Pinpoint the cell where the given text exists, returning its [x, y] midpoint coordinate. 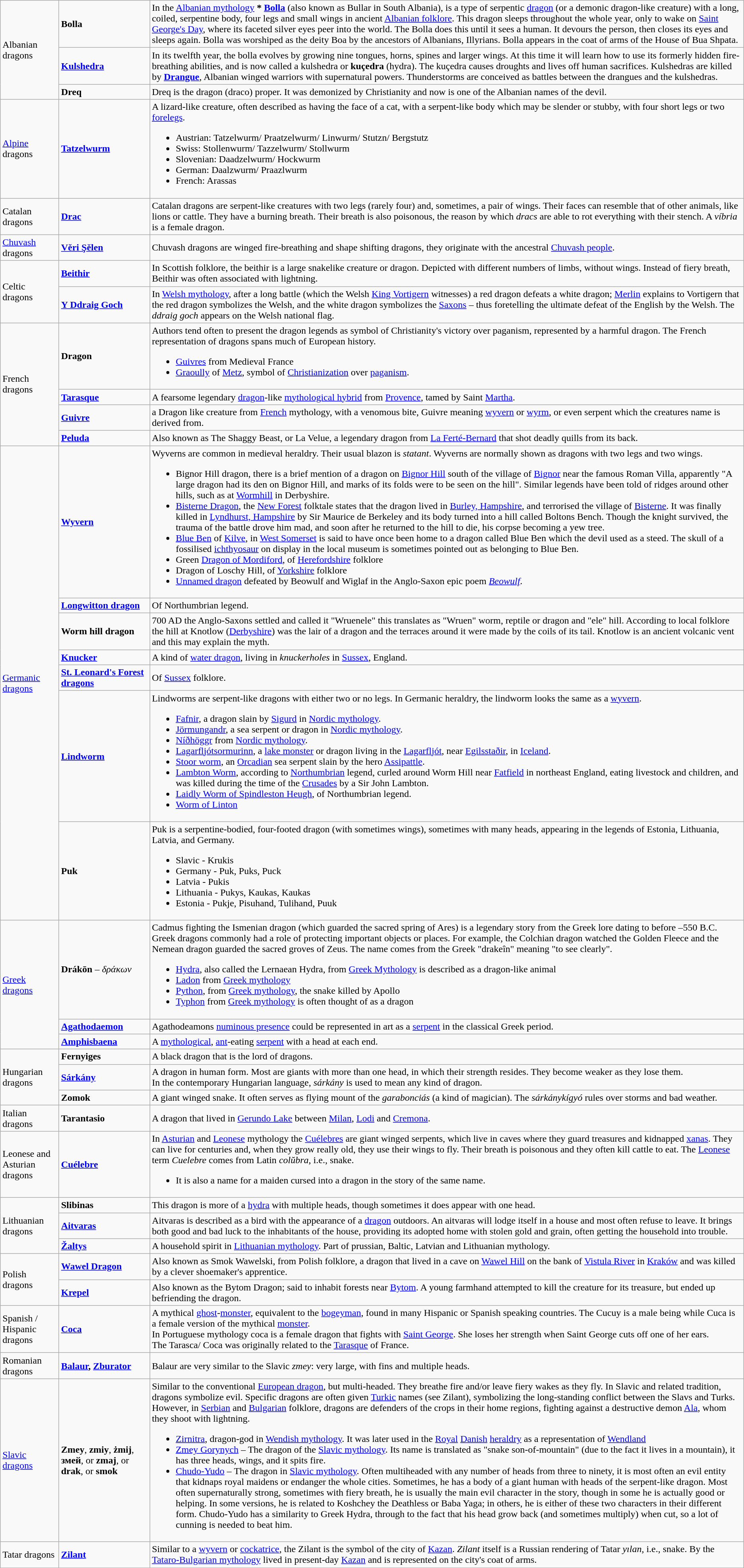
Longwitton dragon [104, 606]
Drac [104, 216]
Of Sussex folklore. [447, 678]
Guivre [104, 418]
Leonese and Asturian dragons [29, 1164]
Balaur, Zburator [104, 1366]
Wawel Dragon [104, 1267]
A fearsome legendary dragon-like mythological hybrid from Provence, tamed by Saint Martha. [447, 397]
Greek dragons [29, 985]
Zmey, zmiy, żmij, змей, or zmaj, or drak, or smok [104, 1460]
Tatar dragons [29, 1555]
A kind of water dragon, living in knuckerholes in Sussex, England. [447, 657]
Fernyiges [104, 1057]
Wyvern [104, 522]
Zilant [104, 1555]
Aitvaras [104, 1226]
St. Leonard's Forest dragons [104, 678]
Germanic dragons [29, 682]
Peluda [104, 438]
Slavic dragons [29, 1460]
Sárkány [104, 1077]
A mythological, ant-eating serpent with a head at each end. [447, 1041]
Hungarian dragons [29, 1077]
Of Northumbrian legend. [447, 606]
Romanian dragons [29, 1366]
Slibinas [104, 1205]
Beithir [104, 274]
Puk [104, 871]
Dreq is the dragon (draco) proper. It was demonized by Christianity and now is one of the Albanian names of the devil. [447, 92]
Krepel [104, 1292]
Polish dragons [29, 1280]
Italian dragons [29, 1118]
Celtic dragons [29, 292]
Zomok [104, 1098]
Catalan dragons [29, 216]
A giant winged snake. It often serves as flying mount of the garabonciás (a kind of magician). The sárkánykígyó rules over storms and bad weather. [447, 1098]
Žaltys [104, 1246]
Drákōn – δράκων [104, 970]
A dragon that lived in Gerundo Lake between Milan, Lodi and Cremona. [447, 1118]
Tarantasio [104, 1118]
A black dragon that is the lord of dragons. [447, 1057]
Bolla [104, 24]
Agathodeamons numinous presence could be represented in art as a serpent in the classical Greek period. [447, 1026]
Tarasque [104, 397]
A household spirit in Lithuanian mythology. Part of prussian, Baltic, Latvian and Lithuanian mythology. [447, 1246]
This dragon is more of a hydra with multiple heads, though sometimes it does appear with one head. [447, 1205]
Cuélebre [104, 1164]
Albanian dragons [29, 50]
French dragons [29, 384]
Dreq [104, 92]
Tatzelwurm [104, 149]
Y Ddraig Goch [104, 305]
Dragon [104, 356]
Lindworm [104, 756]
Kulshedra [104, 66]
Spanish / Hispanic dragons [29, 1329]
Worm hill dragon [104, 631]
Chuvash dragons [29, 247]
Alpine dragons [29, 149]
Chuvash dragons are winged fire-breathing and shape shifting dragons, they originate with the ancestral Chuvash people. [447, 247]
Věri Şělen [104, 247]
Also known as The Shaggy Beast, or La Velue, a legendary dragon from La Ferté-Bernard that shot deadly quills from its back. [447, 438]
Coca [104, 1329]
Amphisbaena [104, 1041]
Agathodaemon [104, 1026]
Lithuanian dragons [29, 1226]
Balaur are very similar to the Slavic zmey: very large, with fins and multiple heads. [447, 1366]
Knucker [104, 657]
